Return the (X, Y) coordinate for the center point of the cell that contains the specified text.  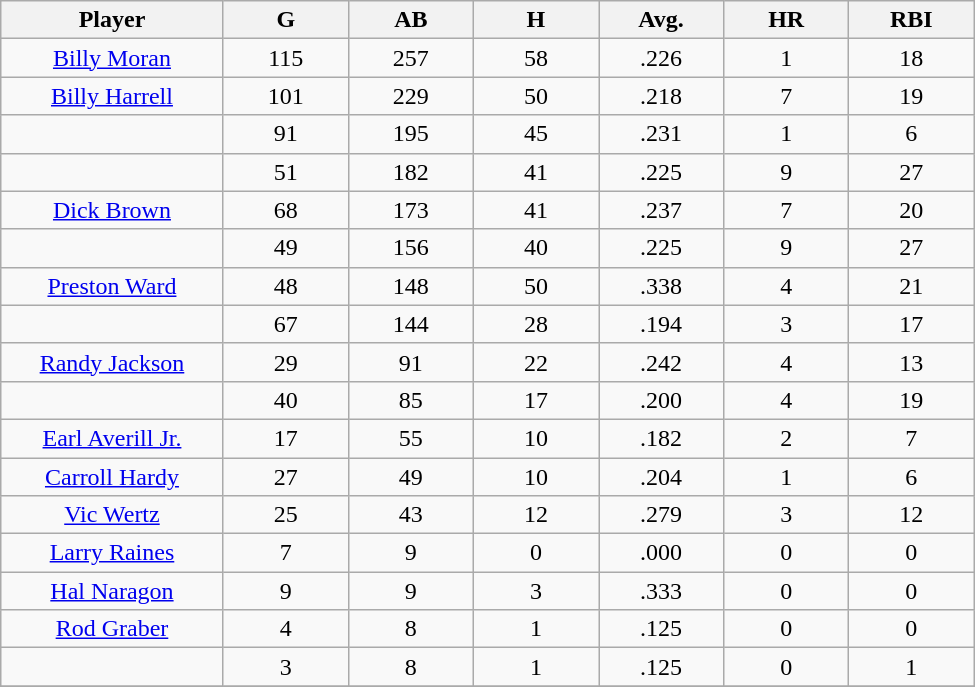
68 (286, 210)
.231 (662, 134)
18 (912, 58)
G (286, 20)
28 (536, 324)
182 (410, 172)
67 (286, 324)
13 (912, 362)
.000 (662, 553)
2 (786, 438)
29 (286, 362)
21 (912, 286)
.218 (662, 96)
.204 (662, 477)
25 (286, 515)
43 (410, 515)
229 (410, 96)
Billy Harrell (112, 96)
51 (286, 172)
Larry Raines (112, 553)
H (536, 20)
RBI (912, 20)
58 (536, 58)
257 (410, 58)
Hal Naragon (112, 591)
.242 (662, 362)
.182 (662, 438)
144 (410, 324)
148 (410, 286)
.279 (662, 515)
Rod Graber (112, 629)
Earl Averill Jr. (112, 438)
101 (286, 96)
.338 (662, 286)
Randy Jackson (112, 362)
Player (112, 20)
48 (286, 286)
156 (410, 248)
Avg. (662, 20)
.237 (662, 210)
115 (286, 58)
.333 (662, 591)
Carroll Hardy (112, 477)
Dick Brown (112, 210)
195 (410, 134)
HR (786, 20)
45 (536, 134)
55 (410, 438)
20 (912, 210)
.200 (662, 400)
Billy Moran (112, 58)
85 (410, 400)
Preston Ward (112, 286)
Vic Wertz (112, 515)
22 (536, 362)
AB (410, 20)
.194 (662, 324)
173 (410, 210)
.226 (662, 58)
